For the text-containing cell, return its midpoint in [X, Y] coordinate format. 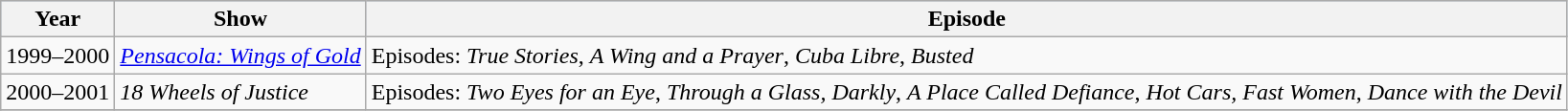
Pensacola: Wings of Gold [240, 55]
Episodes: True Stories, A Wing and a Prayer, Cuba Libre, Busted [966, 55]
Show [240, 19]
1999–2000 [57, 55]
Year [57, 19]
18 Wheels of Justice [240, 92]
2000–2001 [57, 92]
Episode [966, 19]
Episodes: Two Eyes for an Eye, Through a Glass, Darkly, A Place Called Defiance, Hot Cars, Fast Women, Dance with the Devil [966, 92]
